Find where the given text appears and provide that cell's center as [X, Y] coordinate. 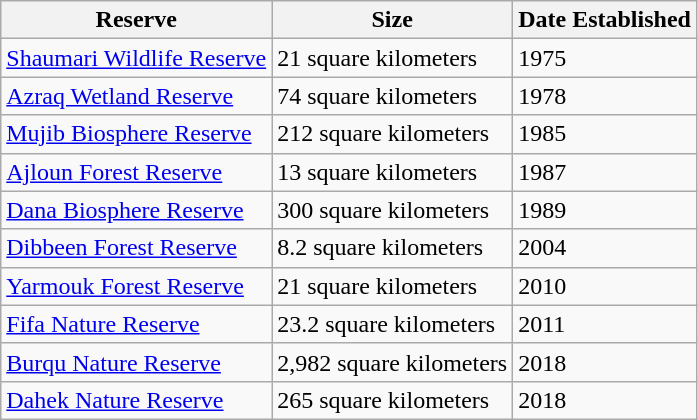
2,982 square kilometers [392, 362]
1985 [605, 134]
Date Established [605, 20]
74 square kilometers [392, 96]
Reserve [136, 20]
Dibbeen Forest Reserve [136, 248]
23.2 square kilometers [392, 324]
Ajloun Forest Reserve [136, 172]
212 square kilometers [392, 134]
Dana Biosphere Reserve [136, 210]
1987 [605, 172]
8.2 square kilometers [392, 248]
Fifa Nature Reserve [136, 324]
1989 [605, 210]
13 square kilometers [392, 172]
Shaumari Wildlife Reserve [136, 58]
Burqu Nature Reserve [136, 362]
265 square kilometers [392, 400]
Yarmouk Forest Reserve [136, 286]
1978 [605, 96]
1975 [605, 58]
300 square kilometers [392, 210]
2004 [605, 248]
Dahek Nature Reserve [136, 400]
Azraq Wetland Reserve [136, 96]
2010 [605, 286]
Size [392, 20]
2011 [605, 324]
Mujib Biosphere Reserve [136, 134]
